Capture the cell that displays the provided text and extract its [X, Y] central coordinate. 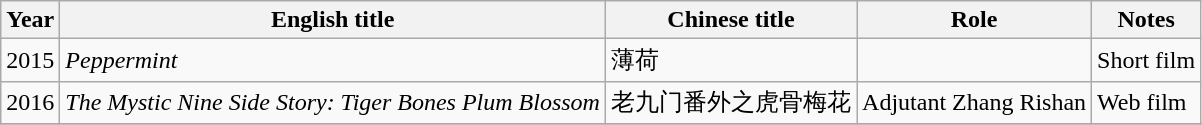
The Mystic Nine Side Story: Tiger Bones Plum Blossom [333, 102]
薄荷 [730, 60]
Role [974, 20]
Notes [1146, 20]
Year [30, 20]
Short film [1146, 60]
2016 [30, 102]
Chinese title [730, 20]
Adjutant Zhang Rishan [974, 102]
Peppermint [333, 60]
English title [333, 20]
老九门番外之虎骨梅花 [730, 102]
Web film [1146, 102]
2015 [30, 60]
